Return [x, y] of the center of cell containing provided text 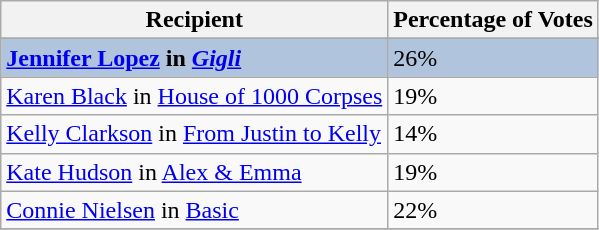
26% [494, 58]
Connie Nielsen in Basic [194, 210]
Jennifer Lopez in Gigli [194, 58]
14% [494, 134]
Kelly Clarkson in From Justin to Kelly [194, 134]
Recipient [194, 20]
22% [494, 210]
Percentage of Votes [494, 20]
Kate Hudson in Alex & Emma [194, 172]
Karen Black in House of 1000 Corpses [194, 96]
